Output the (X, Y) coordinate of the center of the cell containing the given text.  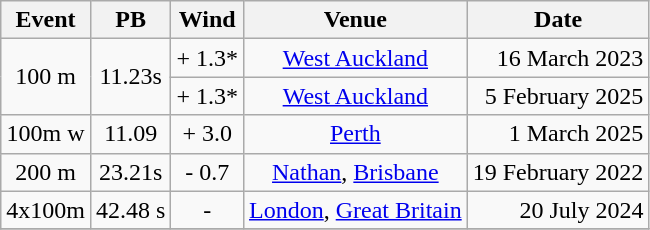
23.21s (130, 172)
Perth (356, 134)
42.48 s (130, 210)
+ 3.0 (208, 134)
200 m (46, 172)
16 March 2023 (558, 58)
Event (46, 20)
Nathan, Brisbane (356, 172)
Date (558, 20)
20 July 2024 (558, 210)
11.23s (130, 77)
London, Great Britain (356, 210)
11.09 (130, 134)
- 0.7 (208, 172)
100m w (46, 134)
5 February 2025 (558, 96)
19 February 2022 (558, 172)
- (208, 210)
Wind (208, 20)
100 m (46, 77)
4x100m (46, 210)
1 March 2025 (558, 134)
PB (130, 20)
Venue (356, 20)
